Capture the cell that displays the provided text and extract its [X, Y] central coordinate. 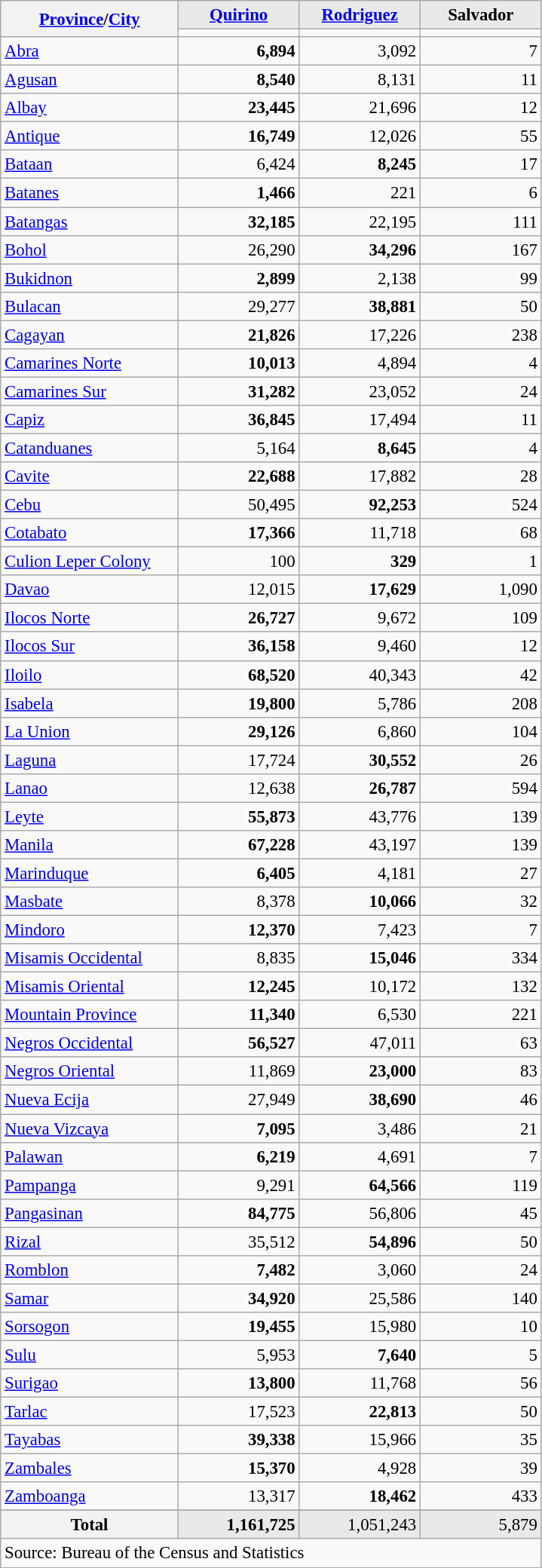
6,405 [238, 873]
84,775 [238, 1213]
32 [481, 902]
19,455 [238, 1327]
Sorsogon [90, 1327]
13,800 [238, 1383]
13,317 [238, 1496]
1 [481, 562]
Catanduanes [90, 448]
3,060 [360, 1270]
8,645 [360, 448]
31,282 [238, 391]
Bohol [90, 250]
Pangasinan [90, 1213]
26,290 [238, 250]
Camarines Sur [90, 391]
3,092 [360, 51]
17,226 [360, 335]
Zambales [90, 1468]
56,527 [238, 1043]
6,530 [360, 1015]
6,219 [238, 1156]
39 [481, 1468]
Province/City [90, 19]
Davao [90, 590]
17,724 [238, 760]
39,338 [238, 1440]
21,826 [238, 335]
6 [481, 193]
17,494 [360, 420]
524 [481, 505]
8,835 [238, 958]
Samar [90, 1298]
54,896 [360, 1242]
Isabela [90, 703]
7,095 [238, 1129]
Quirino [238, 15]
7,482 [238, 1270]
Palawan [90, 1156]
Cotabato [90, 533]
Zamboanga [90, 1496]
27 [481, 873]
Pampanga [90, 1185]
17,366 [238, 533]
12,638 [238, 789]
10,013 [238, 363]
4,928 [360, 1468]
11,340 [238, 1015]
Tayabas [90, 1440]
Iloilo [90, 675]
67,228 [238, 845]
50,495 [238, 505]
Leyte [90, 816]
27,949 [238, 1100]
4,894 [360, 363]
8,131 [360, 80]
Masbate [90, 902]
68,520 [238, 675]
43,197 [360, 845]
Camarines Norte [90, 363]
Batanes [90, 193]
12,026 [360, 136]
433 [481, 1496]
Laguna [90, 760]
8,540 [238, 80]
15,046 [360, 958]
63 [481, 1043]
36,158 [238, 647]
9,291 [238, 1185]
6,894 [238, 51]
Agusan [90, 80]
Sulu [90, 1355]
35 [481, 1440]
11,768 [360, 1383]
92,253 [360, 505]
Surigao [90, 1383]
Negros Occidental [90, 1043]
30,552 [360, 760]
17,629 [360, 590]
17 [481, 165]
Ilocos Sur [90, 647]
Capiz [90, 420]
11,869 [238, 1071]
36,845 [238, 420]
40,343 [360, 675]
Albay [90, 108]
22,195 [360, 222]
18,462 [360, 1496]
Nueva Ecija [90, 1100]
Total [90, 1525]
132 [481, 987]
Batangas [90, 222]
167 [481, 250]
208 [481, 703]
29,277 [238, 306]
15,370 [238, 1468]
La Union [90, 731]
22,813 [360, 1412]
Marinduque [90, 873]
1,466 [238, 193]
19,800 [238, 703]
28 [481, 476]
38,881 [360, 306]
238 [481, 335]
35,512 [238, 1242]
25,586 [360, 1298]
4,181 [360, 873]
11,718 [360, 533]
5,953 [238, 1355]
29,126 [238, 731]
Bukidnon [90, 278]
9,460 [360, 647]
Nueva Vizcaya [90, 1129]
17,882 [360, 476]
42 [481, 675]
4,691 [360, 1156]
Bataan [90, 165]
594 [481, 789]
16,749 [238, 136]
17,523 [238, 1412]
8,378 [238, 902]
22,688 [238, 476]
83 [481, 1071]
Rodriguez [360, 15]
Bulacan [90, 306]
5,164 [238, 448]
100 [238, 562]
26 [481, 760]
64,566 [360, 1185]
119 [481, 1185]
Abra [90, 51]
Source: Bureau of the Census and Statistics [271, 1554]
Negros Oriental [90, 1071]
Salvador [481, 15]
140 [481, 1298]
43,776 [360, 816]
5 [481, 1355]
9,672 [360, 618]
55 [481, 136]
56,806 [360, 1213]
1,090 [481, 590]
111 [481, 222]
10,172 [360, 987]
5,786 [360, 703]
8,245 [360, 165]
6,424 [238, 165]
26,727 [238, 618]
Manila [90, 845]
38,690 [360, 1100]
2,138 [360, 278]
47,011 [360, 1043]
15,980 [360, 1327]
12,015 [238, 590]
12,245 [238, 987]
32,185 [238, 222]
2,899 [238, 278]
Rizal [90, 1242]
68 [481, 533]
56 [481, 1383]
99 [481, 278]
Romblon [90, 1270]
Cebu [90, 505]
329 [360, 562]
1,051,243 [360, 1525]
Mindoro [90, 930]
7,640 [360, 1355]
Ilocos Norte [90, 618]
Antique [90, 136]
Cagayan [90, 335]
34,920 [238, 1298]
7,423 [360, 930]
Mountain Province [90, 1015]
46 [481, 1100]
Lanao [90, 789]
6,860 [360, 731]
26,787 [360, 789]
Misamis Oriental [90, 987]
23,445 [238, 108]
109 [481, 618]
12,370 [238, 930]
10,066 [360, 902]
21 [481, 1129]
21,696 [360, 108]
45 [481, 1213]
23,000 [360, 1071]
5,879 [481, 1525]
23,052 [360, 391]
Tarlac [90, 1412]
55,873 [238, 816]
10 [481, 1327]
15,966 [360, 1440]
1,161,725 [238, 1525]
Culion Leper Colony [90, 562]
104 [481, 731]
334 [481, 958]
34,296 [360, 250]
Misamis Occidental [90, 958]
Cavite [90, 476]
3,486 [360, 1129]
